Identify which cell holds the provided text, then report its (x, y) central coordinate. 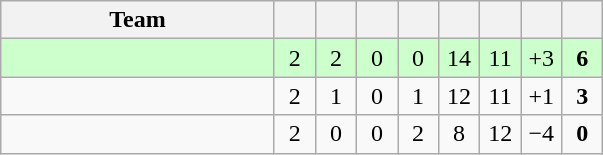
14 (460, 58)
+1 (542, 96)
8 (460, 134)
+3 (542, 58)
6 (582, 58)
3 (582, 96)
−4 (542, 134)
Team (138, 20)
